Pinpoint the cell where the given text exists, returning its [X, Y] midpoint coordinate. 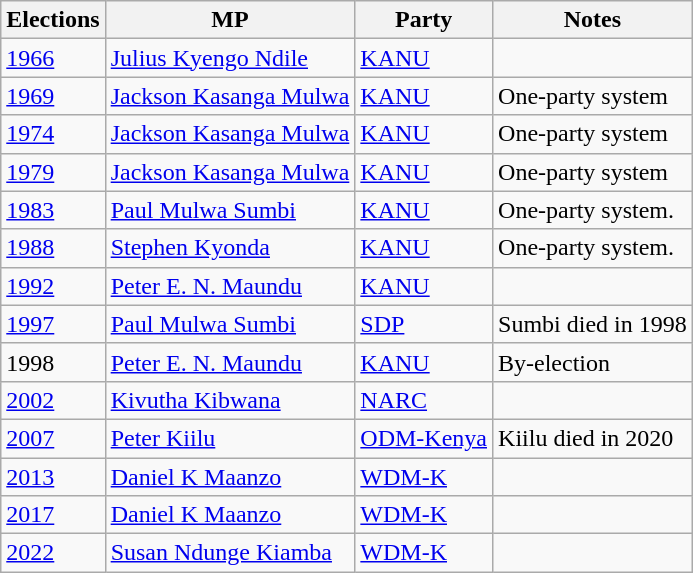
1969 [53, 96]
1966 [53, 58]
1974 [53, 134]
Kiilu died in 2020 [593, 438]
Sumbi died in 1998 [593, 324]
Kivutha Kibwana [230, 400]
MP [230, 20]
Peter Kiilu [230, 438]
1992 [53, 286]
Notes [593, 20]
1998 [53, 362]
1988 [53, 248]
Party [424, 20]
ODM-Kenya [424, 438]
Susan Ndunge Kiamba [230, 553]
1997 [53, 324]
NARC [424, 400]
SDP [424, 324]
Julius Kyengo Ndile [230, 58]
2007 [53, 438]
Stephen Kyonda [230, 248]
2022 [53, 553]
By-election [593, 362]
2002 [53, 400]
1983 [53, 210]
Elections [53, 20]
1979 [53, 172]
2017 [53, 515]
2013 [53, 477]
